Capture the cell that displays the provided text and extract its [X, Y] central coordinate. 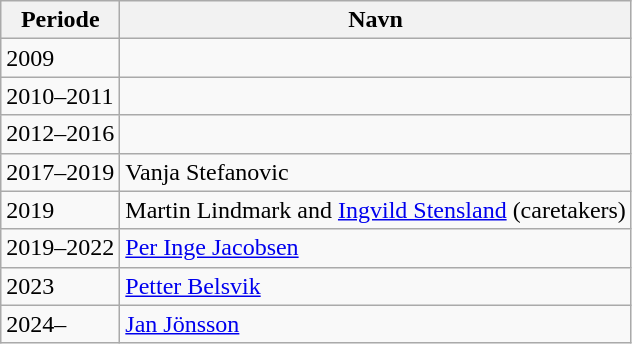
2019 [60, 210]
2023 [60, 286]
Petter Belsvik [376, 286]
Jan Jönsson [376, 324]
Vanja Stefanovic [376, 172]
2019–2022 [60, 248]
Martin Lindmark and Ingvild Stensland (caretakers) [376, 210]
2009 [60, 58]
2012–2016 [60, 134]
2024– [60, 324]
Periode [60, 20]
Navn [376, 20]
2017–2019 [60, 172]
2010–2011 [60, 96]
Per Inge Jacobsen [376, 248]
